Find where the given text appears and provide that cell's center as (x, y) coordinate. 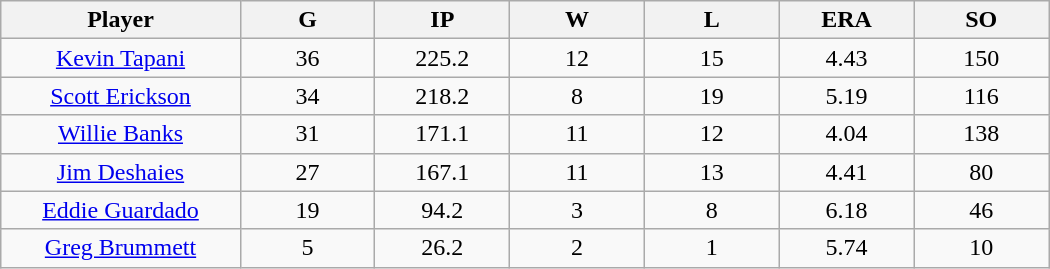
3 (578, 210)
150 (982, 58)
34 (308, 96)
L (712, 20)
1 (712, 248)
171.1 (442, 134)
138 (982, 134)
4.43 (846, 58)
5.74 (846, 248)
W (578, 20)
ERA (846, 20)
225.2 (442, 58)
Player (121, 20)
80 (982, 172)
5 (308, 248)
2 (578, 248)
94.2 (442, 210)
10 (982, 248)
26.2 (442, 248)
Greg Brummett (121, 248)
36 (308, 58)
167.1 (442, 172)
15 (712, 58)
SO (982, 20)
116 (982, 96)
27 (308, 172)
4.41 (846, 172)
218.2 (442, 96)
4.04 (846, 134)
13 (712, 172)
Eddie Guardado (121, 210)
IP (442, 20)
Willie Banks (121, 134)
Jim Deshaies (121, 172)
Scott Erickson (121, 96)
46 (982, 210)
Kevin Tapani (121, 58)
6.18 (846, 210)
31 (308, 134)
G (308, 20)
5.19 (846, 96)
